Determine the (X, Y) coordinate at the center of the cell enclosing the given text.  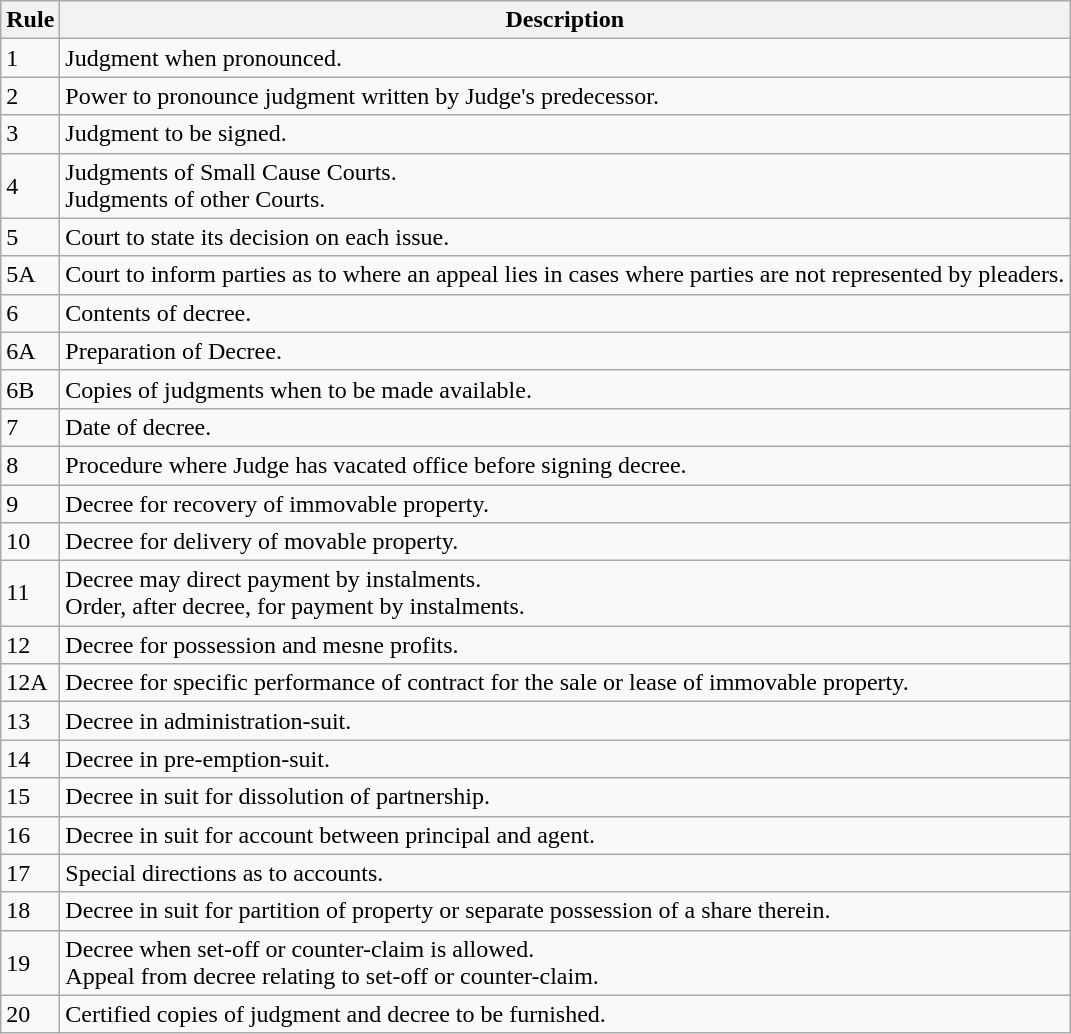
12 (30, 645)
Decree in pre-emption-suit. (565, 759)
14 (30, 759)
12A (30, 683)
Decree for possession and mesne profits. (565, 645)
7 (30, 427)
Decree when set-off or counter-claim is allowed.Appeal from decree relating to set-off or counter-claim. (565, 962)
Judgment to be signed. (565, 134)
Decree for delivery of movable property. (565, 542)
Copies of judgments when to be made available. (565, 389)
2 (30, 96)
Date of decree. (565, 427)
Preparation of Decree. (565, 351)
3 (30, 134)
5 (30, 237)
Decree for specific performance of contract for the sale or lease of immovable property. (565, 683)
11 (30, 594)
Decree for recovery of immovable property. (565, 503)
Decree in suit for account between principal and agent. (565, 835)
Procedure where Judge has vacated office before signing decree. (565, 465)
17 (30, 873)
6 (30, 313)
6B (30, 389)
Court to state its decision on each issue. (565, 237)
Contents of decree. (565, 313)
Decree may direct payment by instalments.Order, after decree, for payment by instalments. (565, 594)
Special directions as to accounts. (565, 873)
8 (30, 465)
20 (30, 1014)
10 (30, 542)
4 (30, 186)
13 (30, 721)
6A (30, 351)
15 (30, 797)
16 (30, 835)
19 (30, 962)
1 (30, 58)
5A (30, 275)
9 (30, 503)
Judgments of Small Cause Courts.Judgments of other Courts. (565, 186)
Certified copies of judgment and decree to be furnished. (565, 1014)
Decree in administration-suit. (565, 721)
Rule (30, 20)
18 (30, 911)
Power to pronounce judgment written by Judge's predecessor. (565, 96)
Description (565, 20)
Decree in suit for partition of property or separate possession of a share therein. (565, 911)
Judgment when pronounced. (565, 58)
Decree in suit for dissolution of partnership. (565, 797)
Court to inform parties as to where an appeal lies in cases where parties are not represented by pleaders. (565, 275)
